Pinpoint the cell where the given text exists, returning its (X, Y) midpoint coordinate. 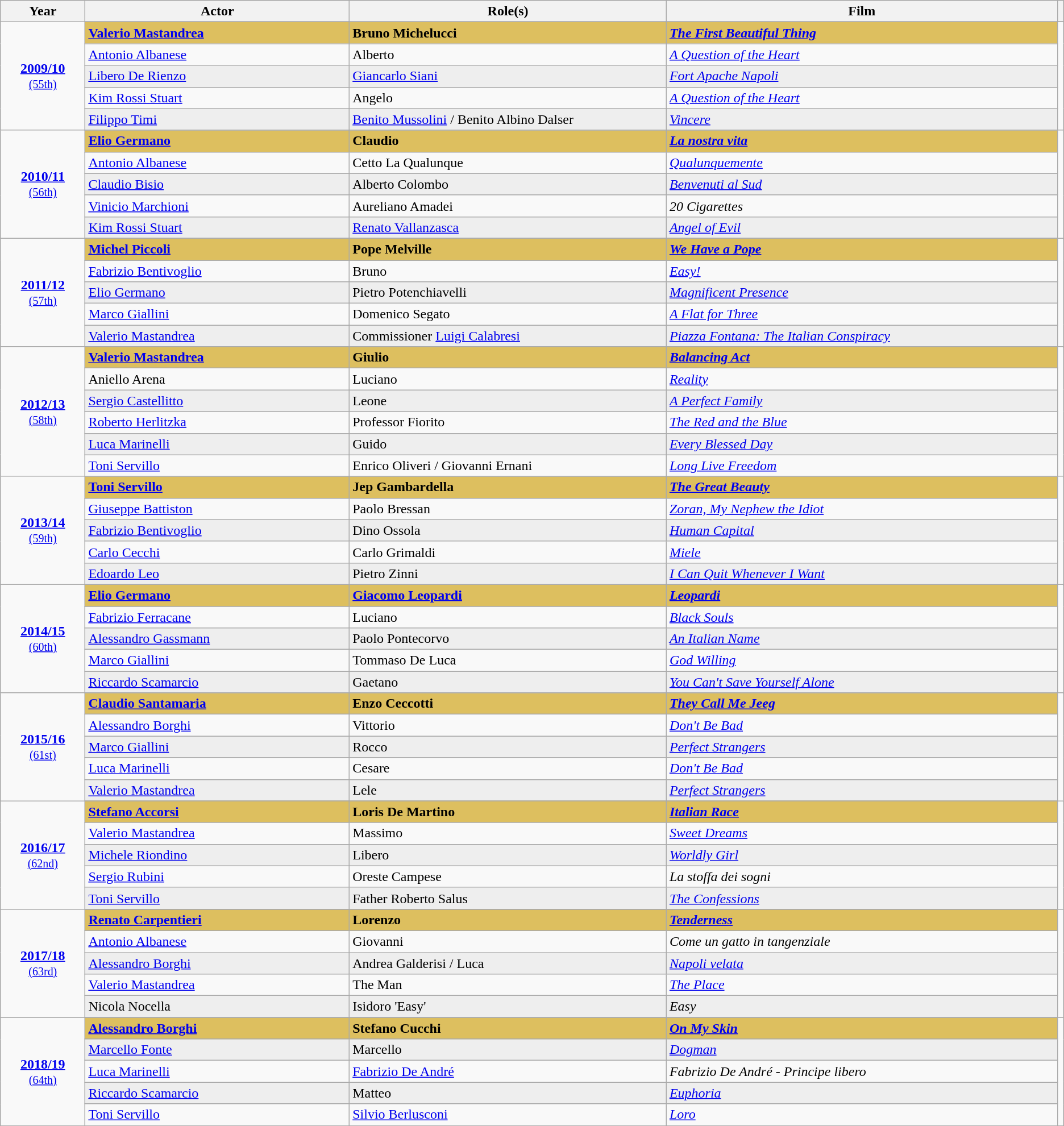
Pietro Zinni (508, 574)
Benito Mussolini / Benito Albino Dalser (508, 119)
Bruno Michelucci (508, 33)
Easy! (862, 271)
Marcello (508, 1050)
Pope Melville (508, 249)
Renato Carpentieri (217, 920)
You Can't Save Yourself Alone (862, 682)
Andrea Galderisi / Luca (508, 963)
20 Cigarettes (862, 206)
Alberto Colombo (508, 184)
On My Skin (862, 1028)
Guido (508, 444)
An Italian Name (862, 639)
Enrico Oliveri / Giovanni Ernani (508, 466)
A Perfect Family (862, 401)
La nostra vita (862, 141)
Edoardo Leo (217, 574)
La stoffa dei sogni (862, 876)
Leone (508, 401)
Giulio (508, 358)
The Place (862, 985)
Carlo Grimaldi (508, 552)
Balancing Act (862, 358)
Massimo (508, 833)
Lorenzo (508, 920)
Marcello Fonte (217, 1050)
Italian Race (862, 812)
We Have a Pope (862, 249)
2012/13(58th) (43, 412)
Easy (862, 1007)
Worldly Girl (862, 855)
Miele (862, 552)
Jep Gambardella (508, 487)
Napoli velata (862, 963)
2010/11(56th) (43, 184)
Rocco (508, 747)
Tenderness (862, 920)
Role(s) (508, 11)
Zoran, My Nephew the Idiot (862, 509)
Cesare (508, 768)
Bruno (508, 271)
2011/12(57th) (43, 292)
The First Beautiful Thing (862, 33)
Isidoro 'Easy' (508, 1007)
Carlo Cecchi (217, 552)
The Great Beauty (862, 487)
Filippo Timi (217, 119)
I Can Quit Whenever I Want (862, 574)
Fabrizio De André - Principe libero (862, 1071)
Dogman (862, 1050)
Paolo Pontecorvo (508, 639)
Libero De Rienzo (217, 76)
Fabrizio De André (508, 1071)
Lele (508, 790)
Benvenuti al Sud (862, 184)
2014/15(60th) (43, 638)
Piazza Fontana: The Italian Conspiracy (862, 336)
Pietro Potenchiavelli (508, 293)
A Flat for Three (862, 314)
Nicola Nocella (217, 1007)
Silvio Berlusconi (508, 1115)
The Confessions (862, 898)
Every Blessed Day (862, 444)
Renato Vallanzasca (508, 227)
Matteo (508, 1093)
God Willing (862, 660)
2009/10(55th) (43, 76)
Film (862, 11)
Angel of Evil (862, 227)
Professor Fiorito (508, 422)
Giuseppe Battiston (217, 509)
The Red and the Blue (862, 422)
Fort Apache Napoli (862, 76)
Roberto Herlitzka (217, 422)
Human Capital (862, 530)
Loro (862, 1115)
2013/14(59th) (43, 530)
Tommaso De Luca (508, 660)
Long Live Freedom (862, 466)
Sergio Rubini (217, 876)
Fabrizio Ferracane (217, 617)
Enzo Ceccotti (508, 704)
Angelo (508, 98)
Giancarlo Siani (508, 76)
Dino Ossola (508, 530)
Leopardi (862, 595)
Alberto (508, 55)
2017/18(63rd) (43, 963)
Come un gatto in tangenziale (862, 941)
Claudio Bisio (217, 184)
Oreste Campese (508, 876)
Year (43, 11)
Giovanni (508, 941)
The Man (508, 985)
2018/19(64th) (43, 1071)
Commissioner Luigi Calabresi (508, 336)
Magnificent Presence (862, 293)
Sergio Castellitto (217, 401)
Cetto La Qualunque (508, 163)
Alessandro Gassmann (217, 639)
They Call Me Jeeg (862, 704)
Reality (862, 379)
2016/17(62nd) (43, 855)
Sweet Dreams (862, 833)
Michel Piccoli (217, 249)
Libero (508, 855)
Black Souls (862, 617)
Claudio Santamaria (217, 704)
Paolo Bressan (508, 509)
Vinicio Marchioni (217, 206)
Domenico Segato (508, 314)
Stefano Cucchi (508, 1028)
Vittorio (508, 725)
Loris De Martino (508, 812)
Euphoria (862, 1093)
Actor (217, 11)
Claudio (508, 141)
Michele Riondino (217, 855)
Stefano Accorsi (217, 812)
2015/16(61st) (43, 747)
Vincere (862, 119)
Qualunquemente (862, 163)
Gaetano (508, 682)
Aniello Arena (217, 379)
Aureliano Amadei (508, 206)
Father Roberto Salus (508, 898)
Giacomo Leopardi (508, 595)
